Find where the given text appears and provide that cell's center as [x, y] coordinate. 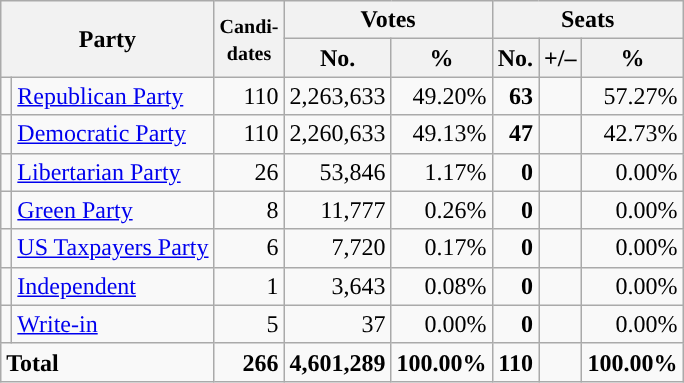
7,720 [338, 248]
Libertarian Party [113, 172]
3,643 [338, 286]
Candi-dates [249, 39]
Write-in [113, 324]
0.26% [442, 210]
2,260,633 [338, 134]
49.20% [442, 96]
49.13% [442, 134]
37 [338, 324]
+/– [560, 58]
Democratic Party [113, 134]
8 [249, 210]
4,601,289 [338, 362]
Seats [588, 20]
Independent [113, 286]
47 [515, 134]
1.17% [442, 172]
57.27% [632, 96]
Total [108, 362]
Republican Party [113, 96]
US Taxpayers Party [113, 248]
0.08% [442, 286]
Party [108, 39]
26 [249, 172]
5 [249, 324]
Green Party [113, 210]
2,263,633 [338, 96]
42.73% [632, 134]
11,777 [338, 210]
1 [249, 286]
266 [249, 362]
0.17% [442, 248]
53,846 [338, 172]
63 [515, 96]
Votes [388, 20]
6 [249, 248]
